Return the [X, Y] coordinate for the center point of the cell that contains the specified text.  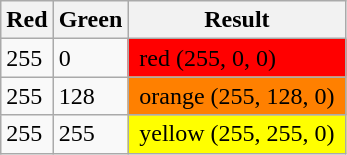
Result [237, 20]
orange (255, 128, 0) [237, 96]
0 [90, 58]
Red [27, 20]
Green [90, 20]
yellow (255, 255, 0) [237, 134]
red (255, 0, 0) [237, 58]
128 [90, 96]
